Extract the (X, Y) coordinate from the center of the cell holding the provided text.  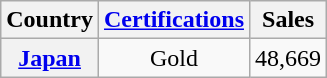
48,669 (288, 58)
Gold (174, 58)
Japan (50, 58)
Certifications (174, 20)
Country (50, 20)
Sales (288, 20)
